From the cell containing the given text, extract its center point as (x, y) coordinate. 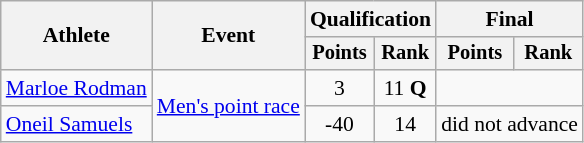
Qualification (370, 19)
Final (510, 19)
Marloe Rodman (76, 88)
14 (405, 124)
3 (340, 88)
Oneil Samuels (76, 124)
Athlete (76, 36)
Men's point race (228, 106)
Event (228, 36)
11 Q (405, 88)
did not advance (510, 124)
-40 (340, 124)
